Determine the [X, Y] coordinate at the center of the cell enclosing the given text.  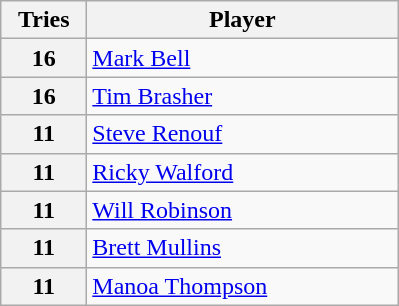
Brett Mullins [242, 248]
Ricky Walford [242, 172]
Player [242, 20]
Manoa Thompson [242, 286]
Tries [44, 20]
Mark Bell [242, 58]
Tim Brasher [242, 96]
Will Robinson [242, 210]
Steve Renouf [242, 134]
